Return (X, Y) of the center of cell containing provided text 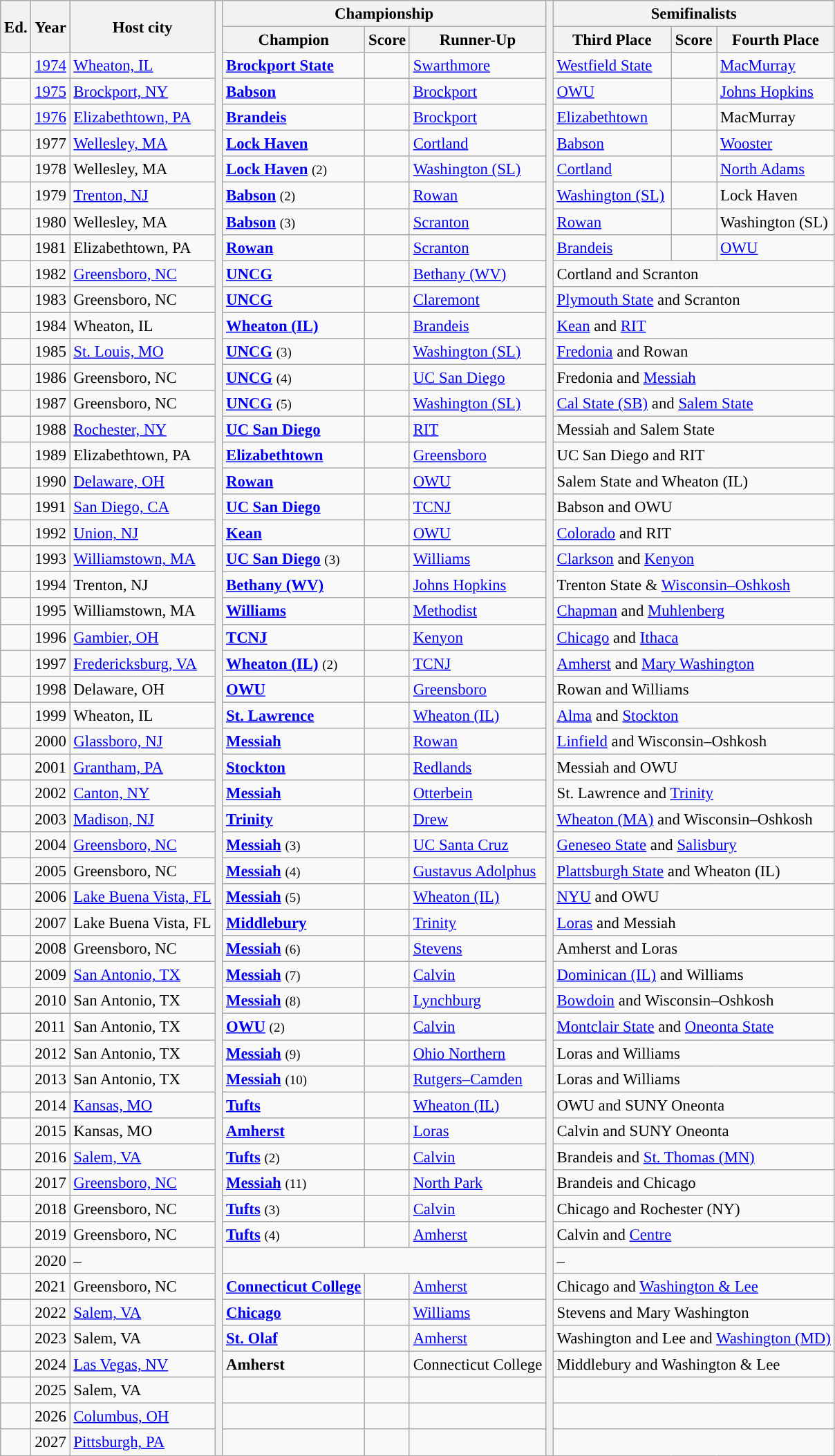
2022 (50, 1313)
2001 (50, 767)
Messiah and OWU (694, 767)
2007 (50, 923)
Rowan and Williams (694, 689)
1974 (50, 66)
Fourth Place (776, 40)
Kean and RIT (694, 325)
Calvin and SUNY Oneonta (694, 1131)
Fredonia and Rowan (694, 352)
Chapman and Muhlenberg (694, 612)
Babson (3) (294, 222)
Tufts (4) (294, 1235)
1997 (50, 663)
Babson and OWU (694, 507)
Salem State and Wheaton (IL) (694, 482)
Messiah (4) (294, 871)
Clarkson and Kenyon (694, 559)
2006 (50, 897)
Cortland and Scranton (694, 274)
Chicago and Washington & Lee (694, 1287)
2018 (50, 1209)
Swarthmore (477, 66)
Dominican (IL) and Williams (694, 975)
Linfield and Wisconsin–Oshkosh (694, 741)
Cal State (SB) and Salem State (694, 404)
2021 (50, 1287)
St. Lawrence (294, 715)
Gustavus Adolphus (477, 871)
Lock Haven (2) (294, 169)
Runner-Up (477, 40)
OWU (2) (294, 1027)
Stevens and Mary Washington (694, 1313)
Messiah (3) (294, 845)
UC San Diego (3) (294, 559)
1994 (50, 585)
Babson (2) (294, 196)
Messiah (11) (294, 1183)
1990 (50, 482)
Loras and Messiah (694, 923)
Brandeis and Chicago (694, 1183)
Messiah (8) (294, 1001)
2017 (50, 1183)
Drew (477, 819)
1988 (50, 429)
Middlebury (294, 923)
Loras (477, 1131)
Year (50, 26)
1977 (50, 144)
2027 (50, 1443)
1976 (50, 117)
1999 (50, 715)
2004 (50, 845)
Kean (294, 533)
UNCG (3) (294, 352)
Middlebury and Washington & Lee (694, 1365)
1996 (50, 637)
Las Vegas, NV (142, 1365)
Madison, NJ (142, 819)
RIT (477, 429)
1978 (50, 169)
1989 (50, 455)
Fredonia and Messiah (694, 377)
NYU and OWU (694, 897)
2008 (50, 949)
1998 (50, 689)
Wooster (776, 144)
1983 (50, 299)
1980 (50, 222)
Washington and Lee and Washington (MD) (694, 1339)
2015 (50, 1131)
2019 (50, 1235)
North Park (477, 1183)
Chicago and Rochester (NY) (694, 1209)
1975 (50, 92)
Canton, NY (142, 793)
Union, NJ (142, 533)
Host city (142, 26)
Champion (294, 40)
UNCG (5) (294, 404)
Messiah (5) (294, 897)
Columbus, OH (142, 1417)
Lynchburg (477, 1001)
2024 (50, 1365)
OWU and SUNY Oneonta (694, 1105)
St. Lawrence and Trinity (694, 793)
Messiah (10) (294, 1079)
1991 (50, 507)
Glassboro, NJ (142, 741)
Grantham, PA (142, 767)
2016 (50, 1157)
Bowdoin and Wisconsin–Oshkosh (694, 1001)
Brandeis and St. Thomas (MN) (694, 1157)
1995 (50, 612)
1985 (50, 352)
Tufts (3) (294, 1209)
Geneseo State and Salisbury (694, 845)
2002 (50, 793)
Championship (384, 14)
Fredericksburg, VA (142, 663)
Rutgers–Camden (477, 1079)
2009 (50, 975)
2005 (50, 871)
Messiah (9) (294, 1053)
Wheaton (IL) (2) (294, 663)
Methodist (477, 612)
Rochester, NY (142, 429)
Chicago (294, 1313)
Claremont (477, 299)
2020 (50, 1260)
Gambier, OH (142, 637)
Messiah (6) (294, 949)
Colorado and RIT (694, 533)
Tufts (294, 1105)
UC Santa Cruz (477, 845)
North Adams (776, 169)
San Diego, CA (142, 507)
1986 (50, 377)
Pittsburgh, PA (142, 1443)
1984 (50, 325)
1979 (50, 196)
Trenton State & Wisconsin–Oshkosh (694, 585)
UNCG (4) (294, 377)
Ohio Northern (477, 1053)
Chicago and Ithaca (694, 637)
Otterbein (477, 793)
Semifinalists (694, 14)
1981 (50, 247)
2011 (50, 1027)
2025 (50, 1390)
Montclair State and Oneonta State (694, 1027)
2023 (50, 1339)
2010 (50, 1001)
Alma and Stockton (694, 715)
Kenyon (477, 637)
Messiah and Salem State (694, 429)
Ed. (16, 26)
Messiah (7) (294, 975)
Stockton (294, 767)
Amherst and Mary Washington (694, 663)
St. Louis, MO (142, 352)
Redlands (477, 767)
Stevens (477, 949)
2026 (50, 1417)
2003 (50, 819)
1993 (50, 559)
Third Place (612, 40)
Brockport, NY (142, 92)
Brockport State (294, 66)
1987 (50, 404)
Tufts (2) (294, 1157)
2014 (50, 1105)
1992 (50, 533)
1982 (50, 274)
St. Olaf (294, 1339)
Plymouth State and Scranton (694, 299)
UC San Diego and RIT (694, 455)
Plattsburgh State and Wheaton (IL) (694, 871)
2012 (50, 1053)
Westfield State (612, 66)
2013 (50, 1079)
Amherst and Loras (694, 949)
Calvin and Centre (694, 1235)
2000 (50, 741)
Wheaton (MA) and Wisconsin–Oshkosh (694, 819)
